Identify which cell holds the provided text, then report its (X, Y) central coordinate. 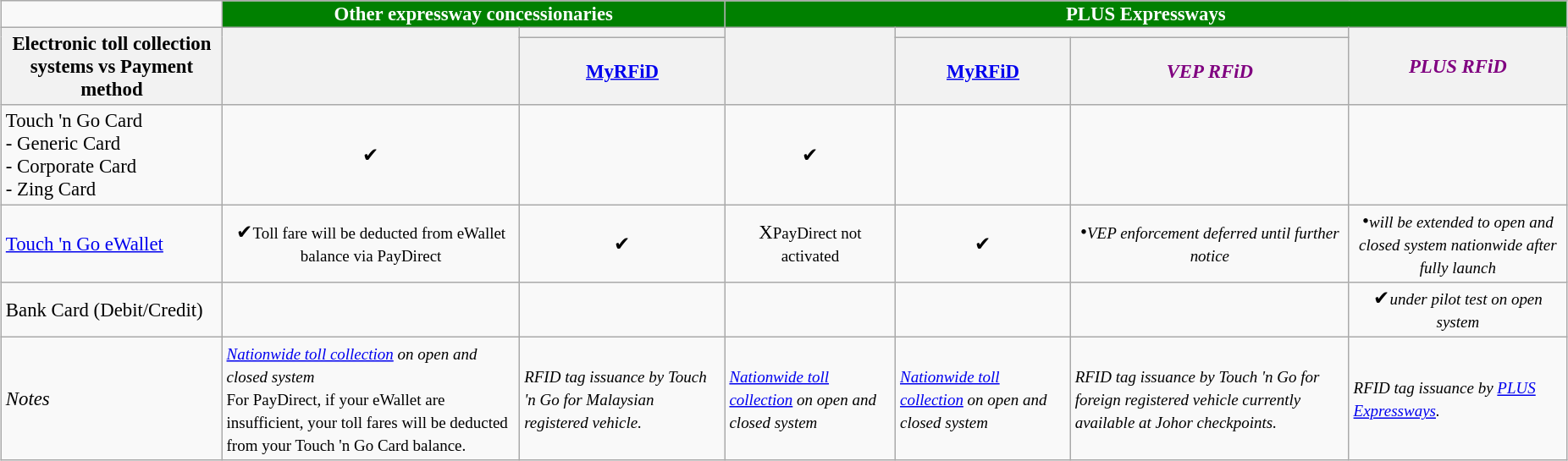
XPayDirect not activated (810, 244)
PLUS RFiD (1458, 66)
Touch 'n Go Card - Generic Card - Corporate Card - Zing Card (112, 156)
Touch 'n Go eWallet (112, 244)
Notes (112, 399)
RFID tag issuance by Touch 'n Go for foreign registered vehicle currently available at Johor checkpoints. (1209, 399)
VEP RFiD (1209, 71)
•will be extended to open and closed system nationwide after fully launch (1458, 244)
PLUS Expressways (1146, 14)
RFID tag issuance by PLUS Expressways. (1458, 399)
✔under pilot test on open system (1458, 310)
Electronic toll collection systems vs Payment method (112, 66)
Other expressway concessionaries (473, 14)
Bank Card (Debit/Credit) (112, 310)
✔Toll fare will be deducted from eWallet balance via PayDirect (371, 244)
•VEP enforcement deferred until further notice (1209, 244)
RFID tag issuance by Touch 'n Go for Malaysian registered vehicle. (622, 399)
